Output the [x, y] coordinate of the center of the cell containing the given text.  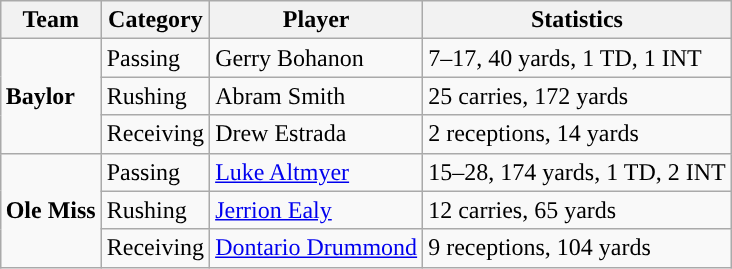
Baylor [50, 96]
2 receptions, 14 yards [578, 134]
9 receptions, 104 yards [578, 248]
Ole Miss [50, 210]
Category [155, 20]
Drew Estrada [316, 134]
12 carries, 65 yards [578, 210]
25 carries, 172 yards [578, 96]
15–28, 174 yards, 1 TD, 2 INT [578, 172]
Gerry Bohanon [316, 58]
Jerrion Ealy [316, 210]
Team [50, 20]
Player [316, 20]
Statistics [578, 20]
Dontario Drummond [316, 248]
Abram Smith [316, 96]
7–17, 40 yards, 1 TD, 1 INT [578, 58]
Luke Altmyer [316, 172]
